Output the (x, y) coordinate of the center of the cell containing the given text.  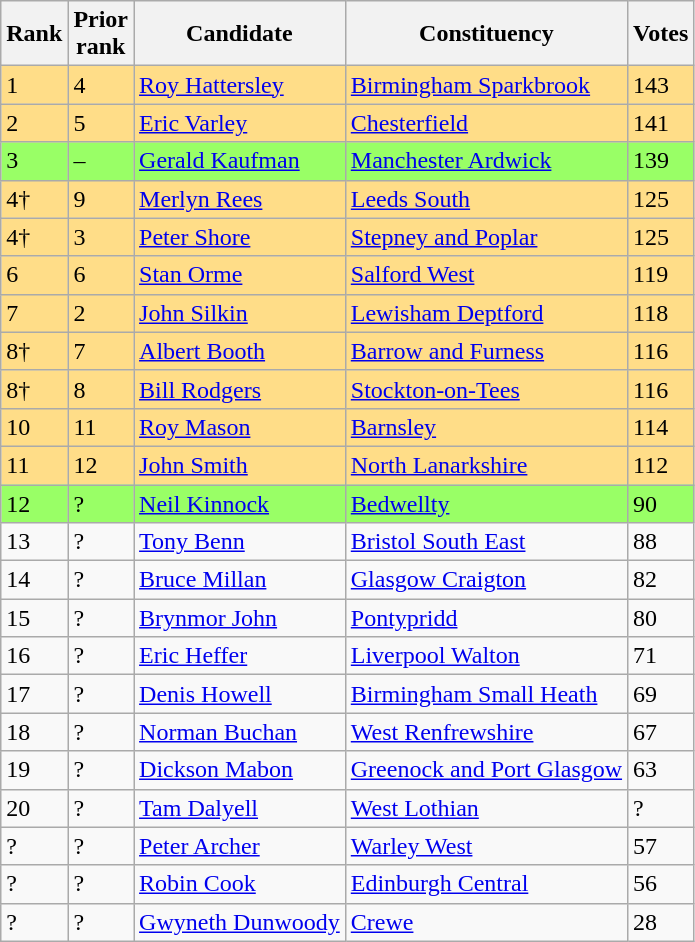
Merlyn Rees (240, 199)
9 (101, 199)
Tony Benn (240, 542)
Roy Mason (240, 427)
139 (661, 161)
Glasgow Craigton (486, 580)
8 (101, 389)
Brynmor John (240, 618)
63 (661, 770)
112 (661, 465)
Warley West (486, 846)
Eric Varley (240, 123)
Liverpool Walton (486, 656)
88 (661, 542)
Crewe (486, 922)
15 (34, 618)
10 (34, 427)
Bristol South East (486, 542)
56 (661, 884)
16 (34, 656)
Birmingham Sparkbrook (486, 85)
Tam Dalyell (240, 808)
– (101, 161)
Chesterfield (486, 123)
Manchester Ardwick (486, 161)
119 (661, 275)
5 (101, 123)
Salford West (486, 275)
Peter Shore (240, 237)
Votes (661, 34)
114 (661, 427)
West Lothian (486, 808)
Edinburgh Central (486, 884)
Gerald Kaufman (240, 161)
80 (661, 618)
North Lanarkshire (486, 465)
Pontypridd (486, 618)
Denis Howell (240, 694)
143 (661, 85)
Robin Cook (240, 884)
1 (34, 85)
18 (34, 732)
Peter Archer (240, 846)
28 (661, 922)
Bruce Millan (240, 580)
Constituency (486, 34)
Barnsley (486, 427)
Albert Booth (240, 351)
17 (34, 694)
67 (661, 732)
82 (661, 580)
4 (101, 85)
Stepney and Poplar (486, 237)
13 (34, 542)
Rank (34, 34)
71 (661, 656)
69 (661, 694)
Candidate (240, 34)
Stan Orme (240, 275)
141 (661, 123)
118 (661, 313)
Greenock and Port Glasgow (486, 770)
Lewisham Deptford (486, 313)
Bedwellty (486, 503)
Eric Heffer (240, 656)
Gwyneth Dunwoody (240, 922)
Neil Kinnock (240, 503)
Roy Hattersley (240, 85)
Priorrank (101, 34)
Bill Rodgers (240, 389)
19 (34, 770)
90 (661, 503)
John Silkin (240, 313)
John Smith (240, 465)
14 (34, 580)
Norman Buchan (240, 732)
West Renfrewshire (486, 732)
Leeds South (486, 199)
57 (661, 846)
Dickson Mabon (240, 770)
Barrow and Furness (486, 351)
20 (34, 808)
Stockton-on-Tees (486, 389)
Birmingham Small Heath (486, 694)
